Search for the cell housing the specified text and yield its (X, Y) center coordinate. 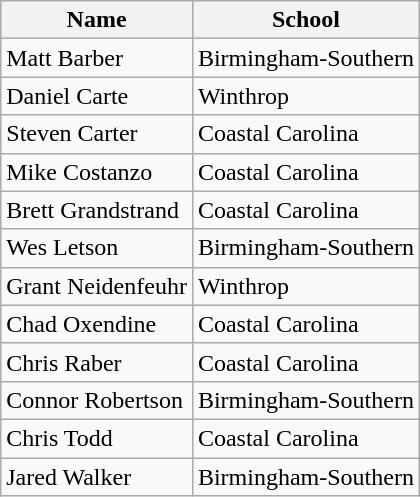
Mike Costanzo (97, 172)
Matt Barber (97, 58)
Jared Walker (97, 477)
Chris Todd (97, 438)
School (306, 20)
Chad Oxendine (97, 324)
Brett Grandstrand (97, 210)
Grant Neidenfeuhr (97, 286)
Daniel Carte (97, 96)
Wes Letson (97, 248)
Name (97, 20)
Steven Carter (97, 134)
Chris Raber (97, 362)
Connor Robertson (97, 400)
